Pinpoint the cell where the given text exists, returning its (X, Y) midpoint coordinate. 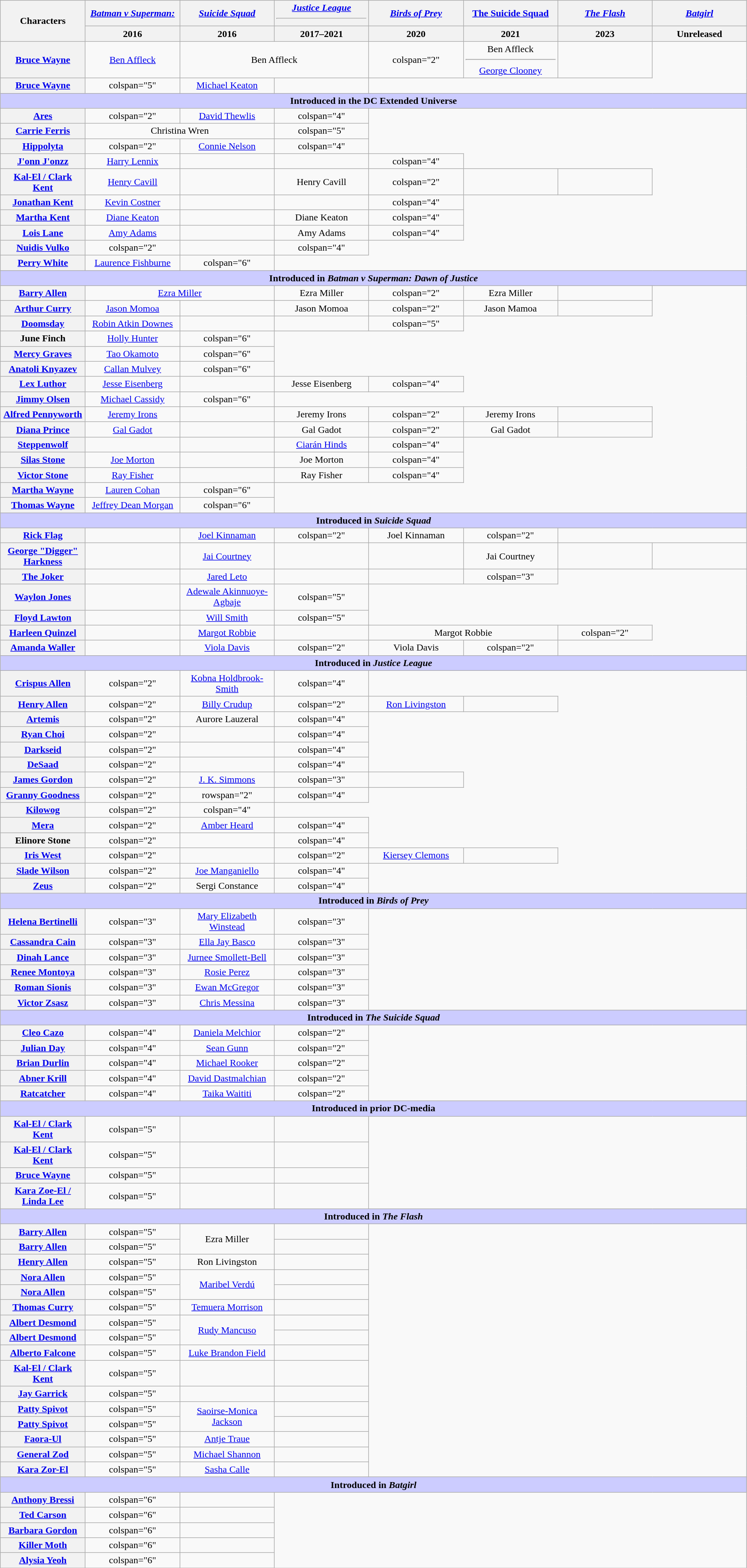
Sasha Calle (227, 1469)
Zeus (43, 886)
Artemis (43, 719)
Thomas Wayne (43, 505)
Slade Wilson (43, 871)
rowspan="2" (227, 795)
2020 (416, 34)
Sean Gunn (227, 1048)
Callan Mulvey (132, 369)
Maribel Verdú (227, 1284)
Harry Lennix (132, 161)
James Gordon (43, 780)
Ben AffleckGeorge Clooney (510, 60)
Antje Traue (227, 1439)
Kilowog (43, 810)
Joe Manganiello (227, 871)
Renee Montoya (43, 972)
Batman v Superman: (132, 14)
J'onn J'onzz (43, 161)
J. K. Simmons (227, 780)
Unreleased (700, 34)
Waylon Jones (43, 597)
Mary Elizabeth Winstead (227, 921)
The Suicide Squad (510, 14)
Will Smith (227, 617)
Jonathan Kent (43, 202)
2023 (605, 34)
Alfred Pennyworth (43, 414)
Silas Stone (43, 460)
Introduced in Batman v Superman: Dawn of Justice (374, 278)
Rick Flag (43, 536)
Nuidis Vulko (43, 248)
Laurence Fishburne (132, 263)
Kara Zoe-El / Linda Lee (43, 1196)
Ryan Choi (43, 734)
Faora-Ul (43, 1439)
Adewale Akinnuoye-Agbaje (227, 597)
Temuera Morrison (227, 1307)
Connie Nelson (227, 146)
General Zod (43, 1454)
Harleen Quinzel (43, 633)
Amber Heard (227, 825)
Introduced in Suicide Squad (374, 520)
Elinore Stone (43, 840)
Kara Zor-El (43, 1469)
Doomsday (43, 323)
Michael Cassidy (132, 399)
Julian Day (43, 1048)
DeSaad (43, 765)
Martha Kent (43, 217)
Ciarán Hinds (322, 444)
Characters (43, 21)
Daniela Melchior (227, 1033)
Diana Prince (43, 429)
Aurore Lauzeral (227, 719)
Justice League (322, 14)
Darkseid (43, 749)
Kobna Holdbrook-Smith (227, 684)
Rudy Mancuso (227, 1330)
Saoirse-Monica Jackson (227, 1416)
Taika Waititi (227, 1093)
Alysia Yeoh (43, 1560)
Introduced in Justice League (374, 663)
Michael Rooker (227, 1063)
Rosie Perez (227, 972)
Arthur Curry (43, 308)
David Thewlis (227, 116)
Luke Brandon Field (227, 1353)
Introduced in Batgirl (374, 1484)
Robin Atkin Downes (132, 323)
Ewan McGregor (227, 987)
Victor Zsasz (43, 1002)
Tao Okamoto (132, 354)
Granny Goodness (43, 795)
Billy Crudup (227, 704)
Jay Garrick (43, 1394)
Lex Luthor (43, 384)
Jason Mamoa (510, 308)
Introduced in The Flash (374, 1216)
The Joker (43, 577)
Ares (43, 116)
Batgirl (700, 14)
Ella Jay Basco (227, 942)
Roman Sionis (43, 987)
Jared Leto (227, 577)
Brian Durlin (43, 1063)
David Dastmalchian (227, 1078)
Ratcatcher (43, 1093)
Introduced in prior DC-media (374, 1108)
June Finch (43, 339)
Hippolyta (43, 146)
Introduced in the DC Extended Universe (374, 101)
Martha Wayne (43, 490)
2021 (510, 34)
Carrie Ferris (43, 131)
Mera (43, 825)
Amanda Waller (43, 648)
Sergi Constance (227, 886)
Abner Krill (43, 1078)
Holly Hunter (132, 339)
George "Digger" Harkness (43, 556)
Perry White (43, 263)
Lauren Cohan (132, 490)
Iris West (43, 855)
Christina Wren (180, 131)
Anthony Bressi (43, 1500)
The Flash (605, 14)
Thomas Curry (43, 1307)
Crispus Allen (43, 684)
Helena Bertinelli (43, 921)
Ted Carson (43, 1515)
Lois Lane (43, 233)
Cassandra Cain (43, 942)
2017–2021 (322, 34)
Dinah Lance (43, 957)
Cleo Cazo (43, 1033)
Kiersey Clemons (416, 855)
Jeffrey Dean Morgan (132, 505)
Mercy Graves (43, 354)
Suicide Squad (227, 14)
Floyd Lawton (43, 617)
Chris Messina (227, 1002)
Killer Moth (43, 1545)
Barbara Gordon (43, 1530)
Victor Stone (43, 475)
Anatoli Knyazev (43, 369)
Introduced in Birds of Prey (374, 901)
Kevin Costner (132, 202)
Jimmy Olsen (43, 399)
Jurnee Smollett-Bell (227, 957)
Michael Keaton (227, 86)
Steppenwolf (43, 444)
Introduced in The Suicide Squad (374, 1018)
Michael Shannon (227, 1454)
Alberto Falcone (43, 1353)
Birds of Prey (416, 14)
